Capture the cell that displays the provided text and extract its (x, y) central coordinate. 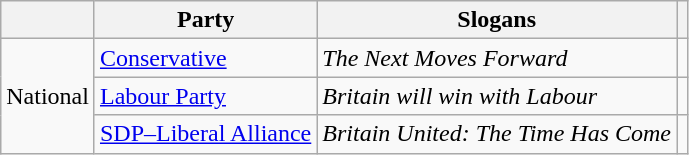
National (48, 96)
The Next Moves Forward (497, 58)
Britain will win with Labour (497, 96)
SDP–Liberal Alliance (205, 134)
Conservative (205, 58)
Party (205, 20)
Labour Party (205, 96)
Britain United: The Time Has Come (497, 134)
Slogans (497, 20)
